Output the (X, Y) coordinate of the center of the cell containing the given text.  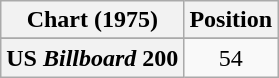
Position (231, 20)
US Billboard 200 (92, 58)
Chart (1975) (92, 20)
54 (231, 58)
